Determine the [x, y] coordinate at the center of the cell enclosing the given text.  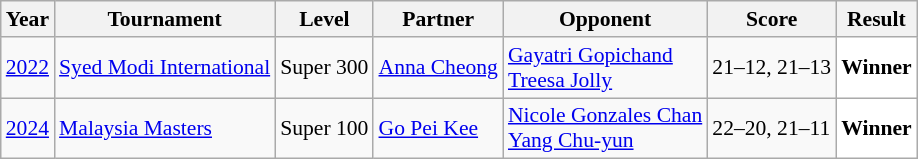
Go Pei Kee [438, 128]
Year [28, 19]
Syed Modi International [164, 68]
Tournament [164, 19]
Result [876, 19]
2024 [28, 128]
Nicole Gonzales Chan Yang Chu-yun [605, 128]
21–12, 21–13 [772, 68]
Opponent [605, 19]
Level [324, 19]
2022 [28, 68]
Malaysia Masters [164, 128]
Super 300 [324, 68]
Score [772, 19]
22–20, 21–11 [772, 128]
Partner [438, 19]
Super 100 [324, 128]
Gayatri Gopichand Treesa Jolly [605, 68]
Anna Cheong [438, 68]
